Output the [x, y] coordinate of the center of the cell containing the given text.  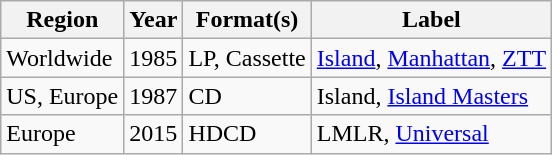
US, Europe [62, 96]
1985 [154, 58]
1987 [154, 96]
LMLR, Universal [431, 134]
Island, Island Masters [431, 96]
Worldwide [62, 58]
Label [431, 20]
2015 [154, 134]
LP, Cassette [247, 58]
Year [154, 20]
Europe [62, 134]
Format(s) [247, 20]
Island, Manhattan, ZTT [431, 58]
Region [62, 20]
CD [247, 96]
HDCD [247, 134]
